Pinpoint the cell where the given text exists, returning its (X, Y) midpoint coordinate. 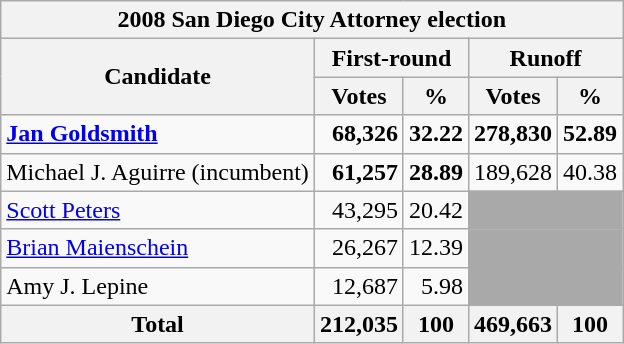
Amy J. Lepine (158, 286)
2008 San Diego City Attorney election (312, 20)
Total (158, 324)
40.38 (590, 172)
26,267 (358, 248)
12,687 (358, 286)
28.89 (436, 172)
52.89 (590, 134)
First-round (391, 58)
Brian Maienschein (158, 248)
212,035 (358, 324)
Candidate (158, 77)
469,663 (514, 324)
Scott Peters (158, 210)
61,257 (358, 172)
5.98 (436, 286)
68,326 (358, 134)
32.22 (436, 134)
20.42 (436, 210)
43,295 (358, 210)
Runoff (546, 58)
278,830 (514, 134)
189,628 (514, 172)
12.39 (436, 248)
Jan Goldsmith (158, 134)
Michael J. Aguirre (incumbent) (158, 172)
